Capture the cell that displays the provided text and extract its (x, y) central coordinate. 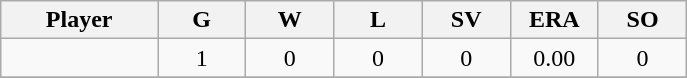
G (202, 20)
L (378, 20)
1 (202, 58)
SO (642, 20)
W (290, 20)
Player (80, 20)
0.00 (554, 58)
ERA (554, 20)
SV (466, 20)
